Detect which cell encompasses the target text, then output its [X, Y] center coordinate. 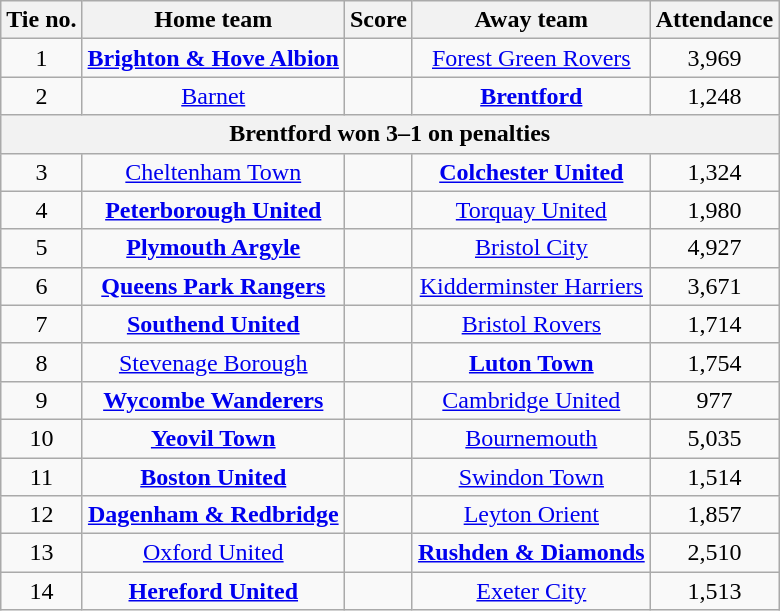
Bristol Rovers [531, 324]
Luton Town [531, 362]
Bournemouth [531, 438]
Dagenham & Redbridge [213, 515]
13 [42, 553]
5 [42, 248]
977 [714, 400]
3,969 [714, 58]
7 [42, 324]
Attendance [714, 20]
1 [42, 58]
12 [42, 515]
Exeter City [531, 591]
10 [42, 438]
8 [42, 362]
Hereford United [213, 591]
1,324 [714, 172]
Southend United [213, 324]
Rushden & Diamonds [531, 553]
Barnet [213, 96]
Wycombe Wanderers [213, 400]
1,513 [714, 591]
2 [42, 96]
4 [42, 210]
Away team [531, 20]
Score [378, 20]
Brentford [531, 96]
1,248 [714, 96]
Forest Green Rovers [531, 58]
3 [42, 172]
Tie no. [42, 20]
3,671 [714, 286]
5,035 [714, 438]
Torquay United [531, 210]
Kidderminster Harriers [531, 286]
Cheltenham Town [213, 172]
1,754 [714, 362]
Bristol City [531, 248]
6 [42, 286]
2,510 [714, 553]
Colchester United [531, 172]
4,927 [714, 248]
1,980 [714, 210]
Plymouth Argyle [213, 248]
Yeovil Town [213, 438]
Swindon Town [531, 477]
14 [42, 591]
Brighton & Hove Albion [213, 58]
Stevenage Borough [213, 362]
Oxford United [213, 553]
Peterborough United [213, 210]
1,714 [714, 324]
1,514 [714, 477]
1,857 [714, 515]
Brentford won 3–1 on penalties [390, 134]
Boston United [213, 477]
Cambridge United [531, 400]
11 [42, 477]
Leyton Orient [531, 515]
Queens Park Rangers [213, 286]
Home team [213, 20]
9 [42, 400]
